Provide the (X, Y) coordinate of the cell's center where the given text is located.  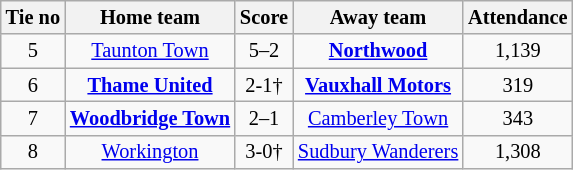
1,308 (518, 152)
Vauxhall Motors (378, 85)
343 (518, 118)
Attendance (518, 17)
Camberley Town (378, 118)
2-1† (264, 85)
Thame United (150, 85)
1,139 (518, 51)
Taunton Town (150, 51)
Workington (150, 152)
Away team (378, 17)
5 (33, 51)
Woodbridge Town (150, 118)
319 (518, 85)
Tie no (33, 17)
6 (33, 85)
Home team (150, 17)
7 (33, 118)
5–2 (264, 51)
2–1 (264, 118)
Sudbury Wanderers (378, 152)
8 (33, 152)
Northwood (378, 51)
Score (264, 17)
3-0† (264, 152)
